Return [x, y] of the center of cell containing provided text 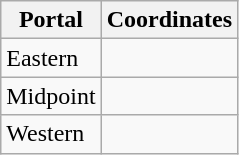
Eastern [51, 58]
Midpoint [51, 96]
Coordinates [169, 20]
Portal [51, 20]
Western [51, 134]
